Return (X, Y) of the center of cell containing provided text 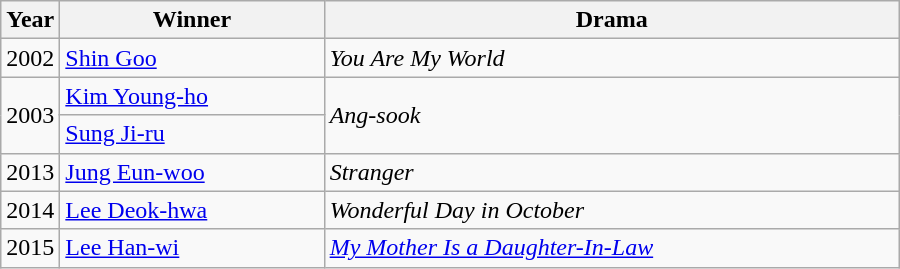
Lee Deok-hwa (192, 210)
2002 (30, 58)
Kim Young-ho (192, 96)
My Mother Is a Daughter-In-Law (612, 248)
Drama (612, 20)
2014 (30, 210)
Shin Goo (192, 58)
Winner (192, 20)
2013 (30, 172)
Wonderful Day in October (612, 210)
You Are My World (612, 58)
Ang-sook (612, 115)
Lee Han-wi (192, 248)
2015 (30, 248)
Year (30, 20)
2003 (30, 115)
Stranger (612, 172)
Jung Eun-woo (192, 172)
Sung Ji-ru (192, 134)
